Return [x, y] of the center of cell containing provided text 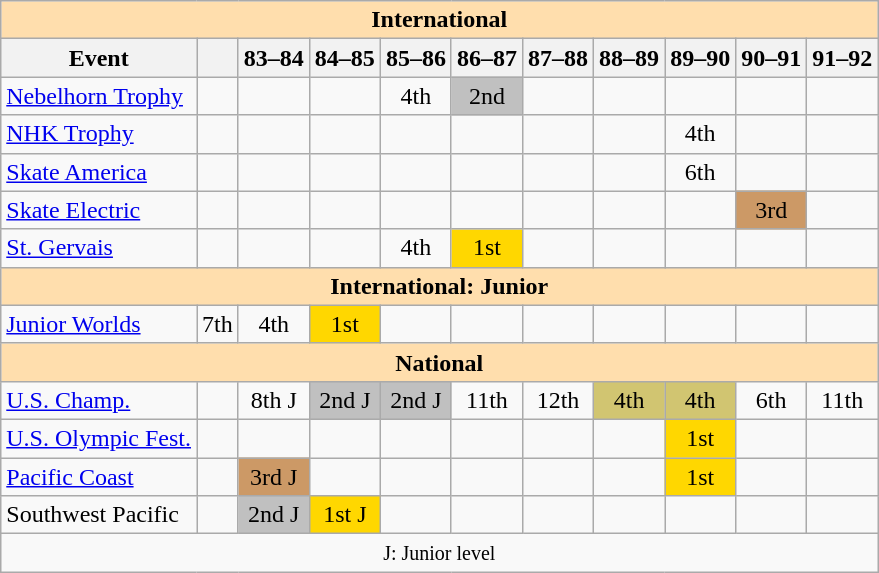
J: Junior level [440, 553]
8th J [274, 400]
Southwest Pacific [99, 515]
2nd [486, 96]
International: Junior [440, 286]
90–91 [772, 58]
Junior Worlds [99, 324]
National [440, 362]
89–90 [700, 58]
Nebelhorn Trophy [99, 96]
91–92 [842, 58]
Skate Electric [99, 210]
U.S. Champ. [99, 400]
86–87 [486, 58]
Pacific Coast [99, 477]
3rd J [274, 477]
7th [217, 324]
88–89 [630, 58]
87–88 [558, 58]
Skate America [99, 172]
1st J [344, 515]
12th [558, 400]
84–85 [344, 58]
83–84 [274, 58]
3rd [772, 210]
85–86 [416, 58]
International [440, 20]
U.S. Olympic Fest. [99, 438]
Event [99, 58]
St. Gervais [99, 248]
NHK Trophy [99, 134]
